Identify which cell holds the provided text, then report its (X, Y) central coordinate. 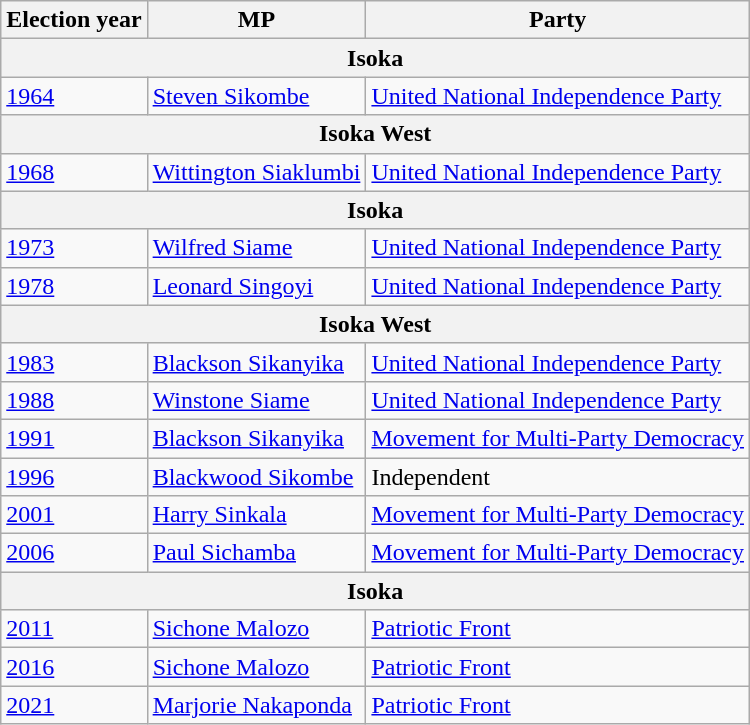
Wilfred Siame (256, 248)
Independent (558, 477)
Party (558, 20)
Election year (74, 20)
Marjorie Nakaponda (256, 705)
Paul Sichamba (256, 553)
MP (256, 20)
1988 (74, 400)
2016 (74, 667)
Harry Sinkala (256, 515)
1978 (74, 286)
2021 (74, 705)
1996 (74, 477)
2006 (74, 553)
1964 (74, 96)
1968 (74, 172)
Leonard Singoyi (256, 286)
Steven Sikombe (256, 96)
Winstone Siame (256, 400)
1973 (74, 248)
1991 (74, 438)
Wittington Siaklumbi (256, 172)
1983 (74, 362)
2001 (74, 515)
Blackwood Sikombe (256, 477)
2011 (74, 629)
